Capture the cell that displays the provided text and extract its (X, Y) central coordinate. 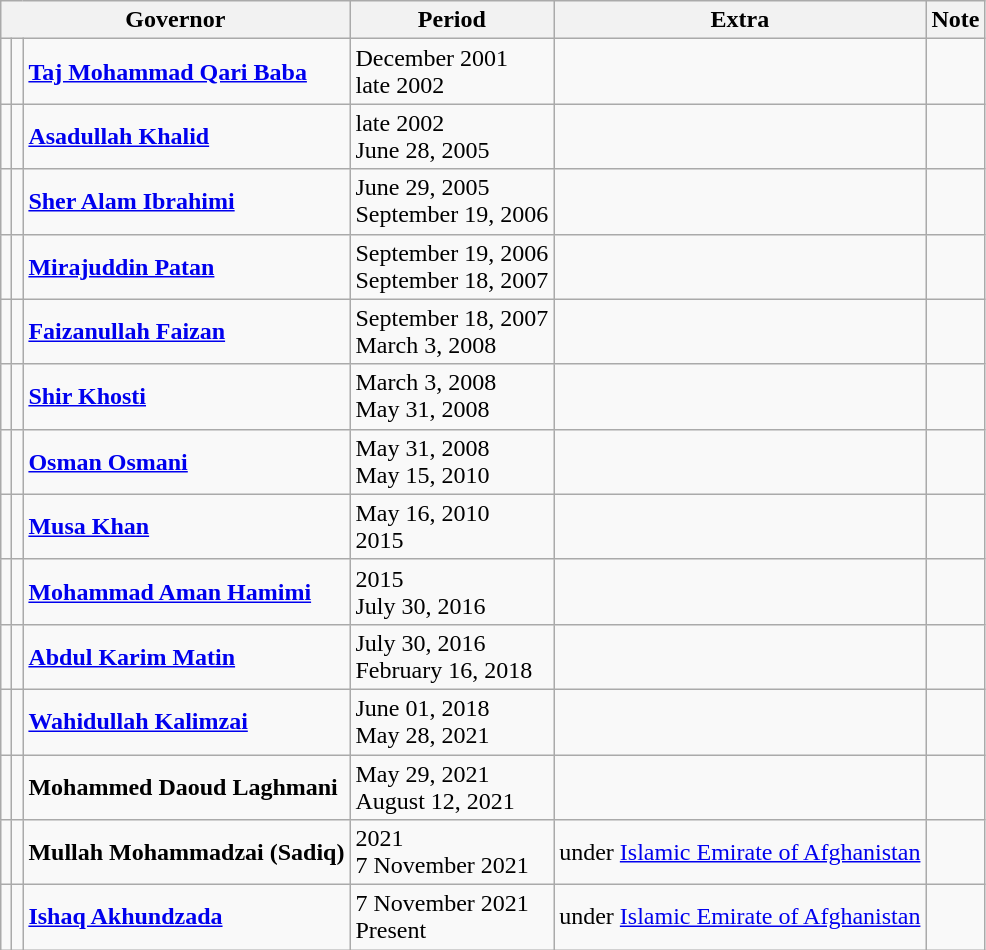
Faizanullah Faizan (186, 332)
2015July 30, 2016 (452, 592)
June 01, 2018May 28, 2021 (452, 722)
Shir Khosti (186, 396)
May 31, 2008May 15, 2010 (452, 462)
Osman Osmani (186, 462)
September 19, 2006 September 18, 2007 (452, 266)
Mohammad Aman Hamimi (186, 592)
Governor (176, 20)
Sher Alam Ibrahimi (186, 202)
May 29, 2021August 12, 2021 (452, 786)
December 2001 late 2002 (452, 72)
Taj Mohammad Qari Baba (186, 72)
March 3, 2008May 31, 2008 (452, 396)
Extra (740, 20)
Abdul Karim Matin (186, 656)
Mirajuddin Patan (186, 266)
July 30, 2016February 16, 2018 (452, 656)
Ishaq Akhundzada (186, 918)
20217 November 2021 (452, 852)
7 November 2021Present (452, 918)
Wahidullah Kalimzai (186, 722)
Period (452, 20)
September 18, 2007March 3, 2008 (452, 332)
Asadullah Khalid (186, 136)
Musa Khan (186, 526)
Note (956, 20)
late 2002 June 28, 2005 (452, 136)
May 16, 20102015 (452, 526)
Mohammed Daoud Laghmani (186, 786)
Mullah Mohammadzai (Sadiq) (186, 852)
June 29, 2005 September 19, 2006 (452, 202)
